Return [X, Y] of the center of cell containing provided text 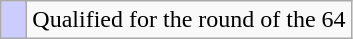
Qualified for the round of the 64 [189, 20]
